From the cell containing the given text, extract its center point as (x, y) coordinate. 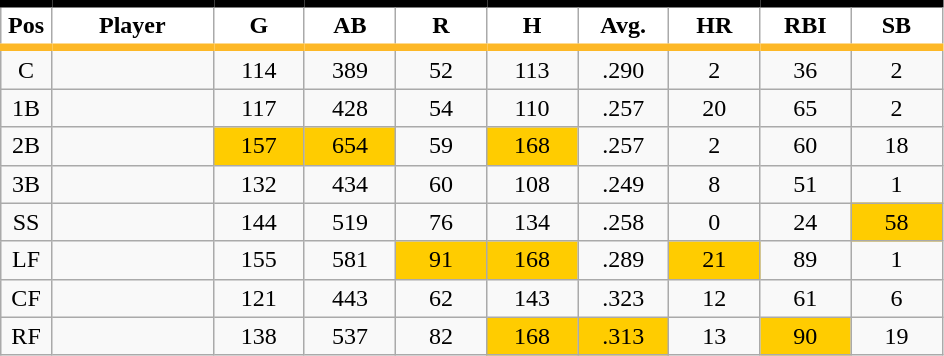
20 (714, 108)
91 (440, 260)
Pos (26, 26)
R (440, 26)
65 (806, 108)
51 (806, 184)
132 (258, 184)
24 (806, 222)
443 (350, 298)
LF (26, 260)
21 (714, 260)
519 (350, 222)
HR (714, 26)
157 (258, 146)
58 (896, 222)
54 (440, 108)
113 (532, 68)
RBI (806, 26)
Player (132, 26)
134 (532, 222)
RF (26, 336)
3B (26, 184)
144 (258, 222)
19 (896, 336)
Avg. (624, 26)
428 (350, 108)
CF (26, 298)
AB (350, 26)
.313 (624, 336)
654 (350, 146)
89 (806, 260)
.249 (624, 184)
114 (258, 68)
62 (440, 298)
52 (440, 68)
H (532, 26)
90 (806, 336)
.323 (624, 298)
8 (714, 184)
82 (440, 336)
143 (532, 298)
.258 (624, 222)
18 (896, 146)
.290 (624, 68)
6 (896, 298)
110 (532, 108)
.289 (624, 260)
389 (350, 68)
121 (258, 298)
SB (896, 26)
59 (440, 146)
434 (350, 184)
36 (806, 68)
581 (350, 260)
SS (26, 222)
0 (714, 222)
1B (26, 108)
138 (258, 336)
108 (532, 184)
G (258, 26)
2B (26, 146)
13 (714, 336)
117 (258, 108)
155 (258, 260)
76 (440, 222)
537 (350, 336)
C (26, 68)
61 (806, 298)
12 (714, 298)
